Capture the cell that displays the provided text and extract its (X, Y) central coordinate. 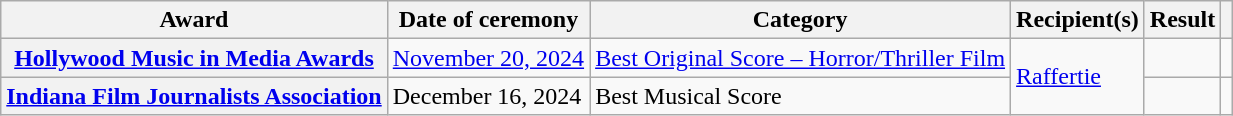
Best Musical Score (800, 96)
Raffertie (1078, 77)
Best Original Score – Horror/Thriller Film (800, 58)
Date of ceremony (488, 20)
Category (800, 20)
December 16, 2024 (488, 96)
Indiana Film Journalists Association (194, 96)
Recipient(s) (1078, 20)
Award (194, 20)
November 20, 2024 (488, 58)
Result (1182, 20)
Hollywood Music in Media Awards (194, 58)
